Search for the cell housing the specified text and yield its (X, Y) center coordinate. 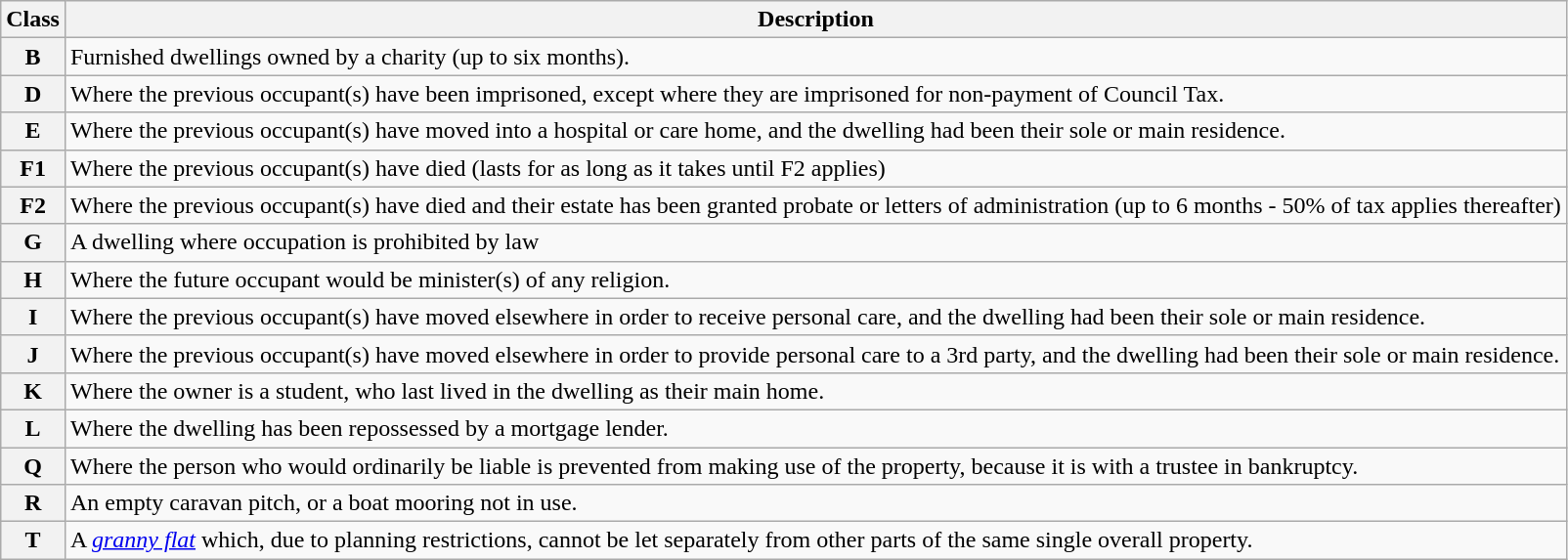
Where the previous occupant(s) have been imprisoned, except where they are imprisoned for non-payment of Council Tax. (815, 94)
F2 (33, 205)
E (33, 131)
H (33, 280)
K (33, 391)
Where the future occupant would be minister(s) of any religion. (815, 280)
Class (33, 20)
A granny flat which, due to planning restrictions, cannot be let separately from other parts of the same single overall property. (815, 540)
A dwelling where occupation is prohibited by law (815, 242)
B (33, 57)
Q (33, 466)
Where the person who would ordinarily be liable is prevented from making use of the property, because it is with a trustee in bankruptcy. (815, 466)
Where the owner is a student, who last lived in the dwelling as their main home. (815, 391)
L (33, 428)
Furnished dwellings owned by a charity (up to six months). (815, 57)
F1 (33, 168)
An empty caravan pitch, or a boat mooring not in use. (815, 503)
Where the dwelling has been repossessed by a mortgage lender. (815, 428)
Where the previous occupant(s) have moved into a hospital or care home, and the dwelling had been their sole or main residence. (815, 131)
Where the previous occupant(s) have moved elsewhere in order to receive personal care, and the dwelling had been their sole or main residence. (815, 317)
Description (815, 20)
J (33, 354)
R (33, 503)
G (33, 242)
T (33, 540)
Where the previous occupant(s) have died (lasts for as long as it takes until F2 applies) (815, 168)
I (33, 317)
D (33, 94)
